Extract the (X, Y) coordinate from the center of the cell holding the provided text.  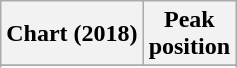
Chart (2018) (72, 34)
Peakposition (189, 34)
